Provide the [x, y] coordinate of the cell's center where the given text is located.  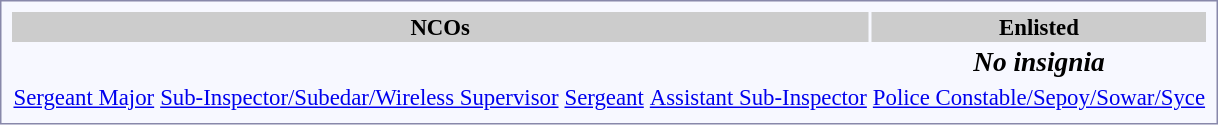
NCOs [440, 27]
Police Constable/Sepoy/Sowar/Syce [1038, 97]
Assistant Sub-Inspector [758, 97]
No insignia [1038, 62]
Enlisted [1038, 27]
Sergeant [604, 97]
Sub-Inspector/Subedar/Wireless Supervisor [360, 97]
Sergeant Major [84, 97]
